Find where the given text appears and provide that cell's center as (X, Y) coordinate. 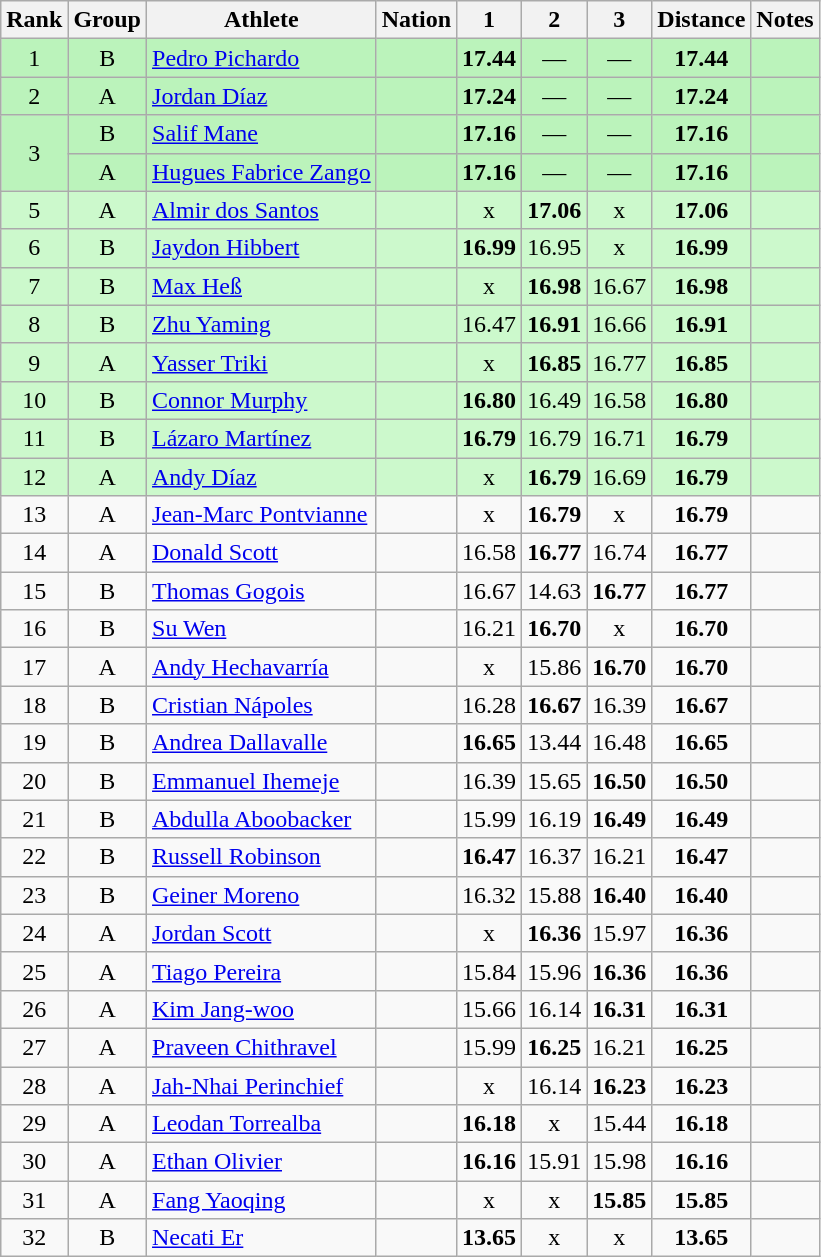
Necati Er (262, 1238)
21 (34, 819)
Jordan Díaz (262, 96)
15.88 (554, 895)
16.37 (554, 857)
15.86 (554, 667)
Notes (785, 20)
16.32 (490, 895)
Praveen Chithravel (262, 1047)
6 (34, 248)
32 (34, 1238)
Donald Scott (262, 553)
15 (34, 591)
16.66 (620, 324)
Group (108, 20)
Jean-Marc Pontvianne (262, 515)
15.66 (490, 1009)
Salif Mane (262, 134)
15.44 (620, 1124)
15.97 (620, 933)
Athlete (262, 20)
Abdulla Aboobacker (262, 819)
29 (34, 1124)
16.95 (554, 248)
11 (34, 438)
Andy Díaz (262, 477)
Cristian Nápoles (262, 705)
Andrea Dallavalle (262, 743)
Max Heß (262, 286)
15.65 (554, 781)
Yasser Triki (262, 362)
16.69 (620, 477)
16.28 (490, 705)
14 (34, 553)
27 (34, 1047)
Nation (416, 20)
16.74 (620, 553)
Lázaro Martínez (262, 438)
24 (34, 933)
17 (34, 667)
7 (34, 286)
14.63 (554, 591)
13 (34, 515)
15.91 (554, 1162)
5 (34, 210)
Connor Murphy (262, 400)
16.71 (620, 438)
Leodan Torrealba (262, 1124)
10 (34, 400)
16 (34, 629)
Geiner Moreno (262, 895)
23 (34, 895)
25 (34, 971)
15.84 (490, 971)
Tiago Pereira (262, 971)
16.19 (554, 819)
Almir dos Santos (262, 210)
Jah-Nhai Perinchief (262, 1085)
Russell Robinson (262, 857)
19 (34, 743)
20 (34, 781)
Kim Jang-woo (262, 1009)
Zhu Yaming (262, 324)
Fang Yaoqing (262, 1200)
15.96 (554, 971)
Pedro Pichardo (262, 58)
12 (34, 477)
Ethan Olivier (262, 1162)
Jaydon Hibbert (262, 248)
16.48 (620, 743)
8 (34, 324)
Andy Hechavarría (262, 667)
Jordan Scott (262, 933)
Emmanuel Ihemeje (262, 781)
Su Wen (262, 629)
31 (34, 1200)
26 (34, 1009)
Hugues Fabrice Zango (262, 172)
15.98 (620, 1162)
28 (34, 1085)
Rank (34, 20)
22 (34, 857)
18 (34, 705)
9 (34, 362)
Thomas Gogois (262, 591)
Distance (702, 20)
13.44 (554, 743)
30 (34, 1162)
